Extract the (X, Y) coordinate from the center of the cell holding the provided text.  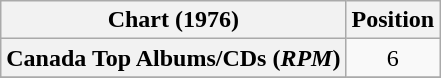
Position (393, 20)
6 (393, 58)
Chart (1976) (174, 20)
Canada Top Albums/CDs (RPM) (174, 58)
